For the text-containing cell, return its midpoint in (x, y) coordinate format. 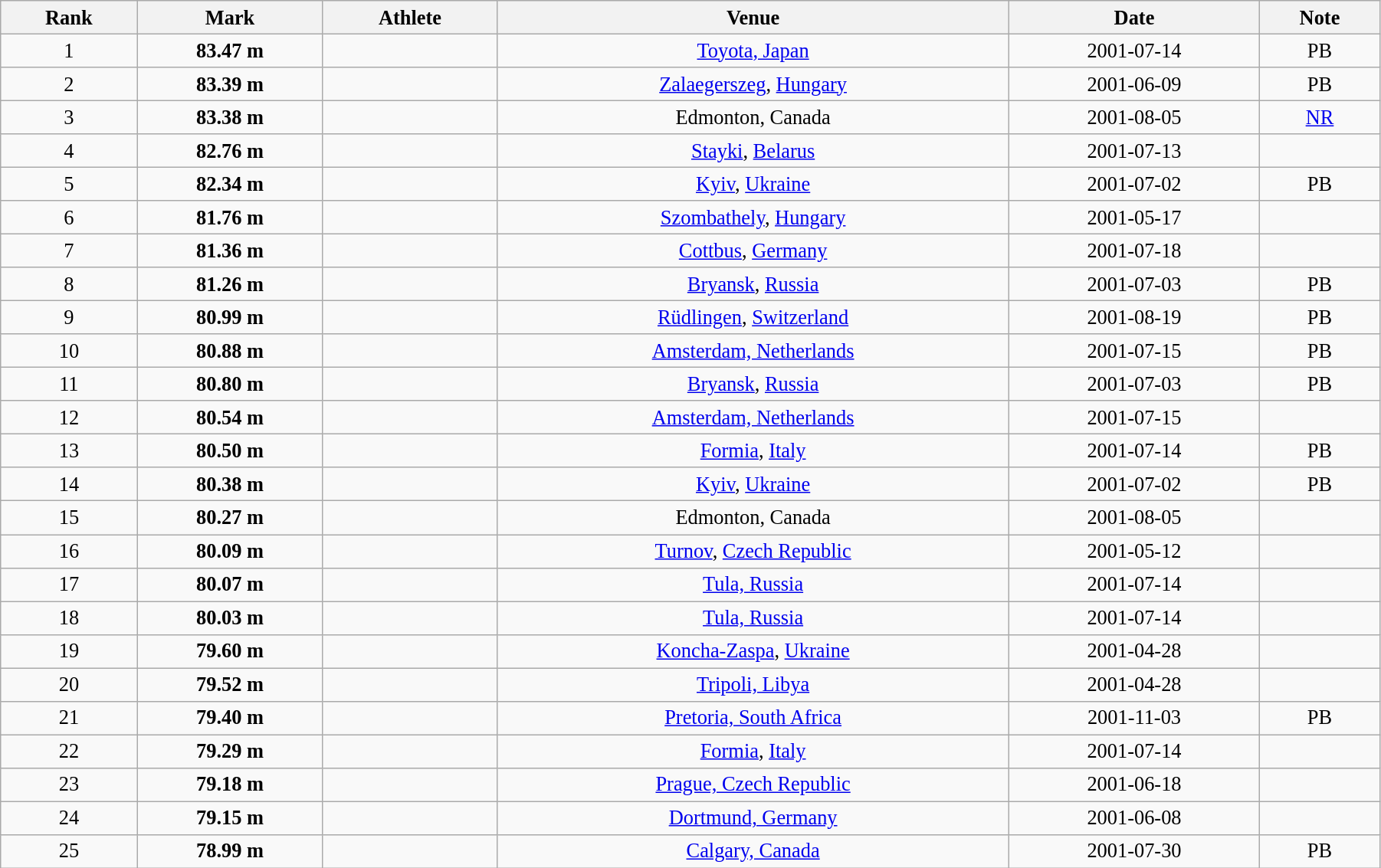
81.36 m (230, 251)
2001-07-30 (1134, 851)
1 (69, 51)
2001-08-19 (1134, 317)
83.47 m (230, 51)
80.07 m (230, 585)
21 (69, 718)
83.38 m (230, 117)
80.27 m (230, 518)
79.60 m (230, 651)
80.50 m (230, 450)
Toyota, Japan (753, 51)
80.99 m (230, 317)
Athlete (410, 17)
82.34 m (230, 184)
2 (69, 84)
7 (69, 251)
81.76 m (230, 218)
17 (69, 585)
Calgary, Canada (753, 851)
14 (69, 484)
2001-06-09 (1134, 84)
Note (1320, 17)
20 (69, 684)
79.15 m (230, 817)
Cottbus, Germany (753, 251)
12 (69, 418)
78.99 m (230, 851)
Stayki, Belarus (753, 151)
19 (69, 651)
80.09 m (230, 551)
23 (69, 784)
2001-07-18 (1134, 251)
81.26 m (230, 284)
Zalaegerszeg, Hungary (753, 84)
16 (69, 551)
24 (69, 817)
9 (69, 317)
Koncha-Zaspa, Ukraine (753, 651)
2001-06-18 (1134, 784)
2001-06-08 (1134, 817)
NR (1320, 117)
Szombathely, Hungary (753, 218)
18 (69, 617)
2001-11-03 (1134, 718)
4 (69, 151)
79.40 m (230, 718)
79.52 m (230, 684)
82.76 m (230, 151)
80.54 m (230, 418)
3 (69, 117)
10 (69, 351)
Mark (230, 17)
2001-05-17 (1134, 218)
Rank (69, 17)
80.88 m (230, 351)
22 (69, 751)
13 (69, 450)
15 (69, 518)
79.18 m (230, 784)
2001-07-13 (1134, 151)
11 (69, 384)
Dortmund, Germany (753, 817)
Tripoli, Libya (753, 684)
25 (69, 851)
Venue (753, 17)
2001-05-12 (1134, 551)
Date (1134, 17)
80.03 m (230, 617)
79.29 m (230, 751)
Prague, Czech Republic (753, 784)
8 (69, 284)
5 (69, 184)
80.80 m (230, 384)
Pretoria, South Africa (753, 718)
Turnov, Czech Republic (753, 551)
83.39 m (230, 84)
80.38 m (230, 484)
Rüdlingen, Switzerland (753, 317)
6 (69, 218)
